Determine the (X, Y) coordinate at the center of the cell enclosing the given text.  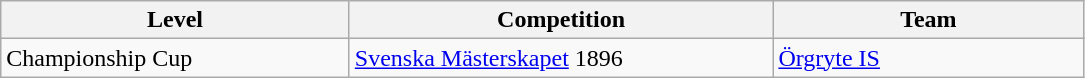
Team (928, 20)
Competition (561, 20)
Championship Cup (176, 58)
Örgryte IS (928, 58)
Level (176, 20)
Svenska Mästerskapet 1896 (561, 58)
